Locate the cell with the specified text and output its [x, y] center coordinate. 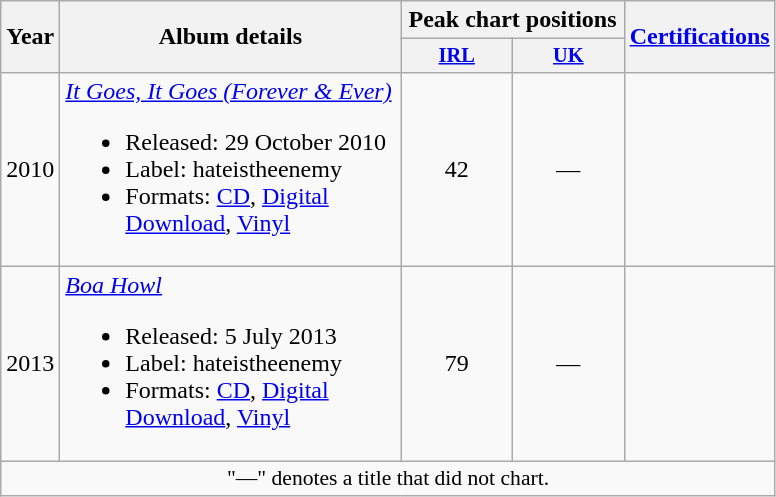
Boa HowlReleased: 5 July 2013Label: hateistheenemyFormats: CD, Digital Download, Vinyl [230, 364]
It Goes, It Goes (Forever & Ever)Released: 29 October 2010Label: hateistheenemyFormats: CD, Digital Download, Vinyl [230, 169]
IRL [457, 56]
Year [30, 37]
2010 [30, 169]
Certifications [700, 37]
79 [457, 364]
"—" denotes a title that did not chart. [388, 479]
2013 [30, 364]
42 [457, 169]
UK [569, 56]
Peak chart positions [512, 20]
Album details [230, 37]
